Scan for the cell matching the given text and deliver its (X, Y) coordinate at center. 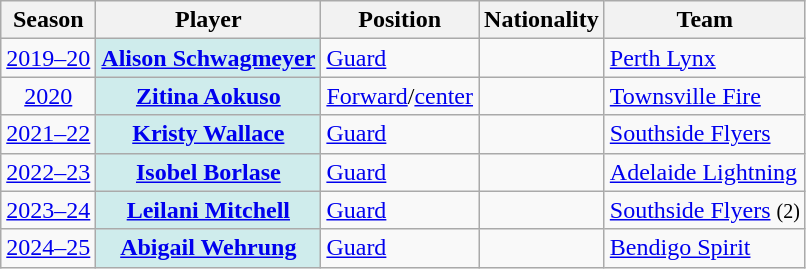
2019–20 (48, 58)
Alison Schwagmeyer (208, 58)
Team (704, 20)
Perth Lynx (704, 58)
Adelaide Lightning (704, 172)
2020 (48, 96)
Position (400, 20)
Kristy Wallace (208, 134)
Nationality (542, 20)
Bendigo Spirit (704, 248)
Player (208, 20)
Zitina Aokuso (208, 96)
Season (48, 20)
2023–24 (48, 210)
Abigail Wehrung (208, 248)
2024–25 (48, 248)
Southside Flyers (704, 134)
Townsville Fire (704, 96)
2022–23 (48, 172)
Southside Flyers (2) (704, 210)
Isobel Borlase (208, 172)
2021–22 (48, 134)
Leilani Mitchell (208, 210)
Forward/center (400, 96)
